Output the [X, Y] coordinate of the center of the cell containing the given text.  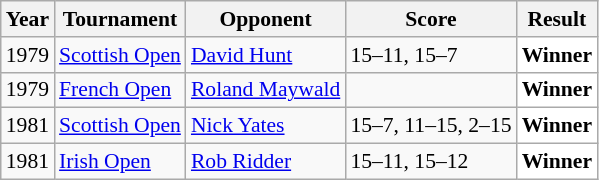
David Hunt [266, 55]
15–11, 15–12 [430, 162]
Irish Open [120, 162]
French Open [120, 90]
Roland Maywald [266, 90]
Tournament [120, 19]
Opponent [266, 19]
Year [28, 19]
15–7, 11–15, 2–15 [430, 126]
Score [430, 19]
15–11, 15–7 [430, 55]
Nick Yates [266, 126]
Rob Ridder [266, 162]
Result [558, 19]
